Return the [x, y] coordinate for the center point of the cell that contains the specified text.  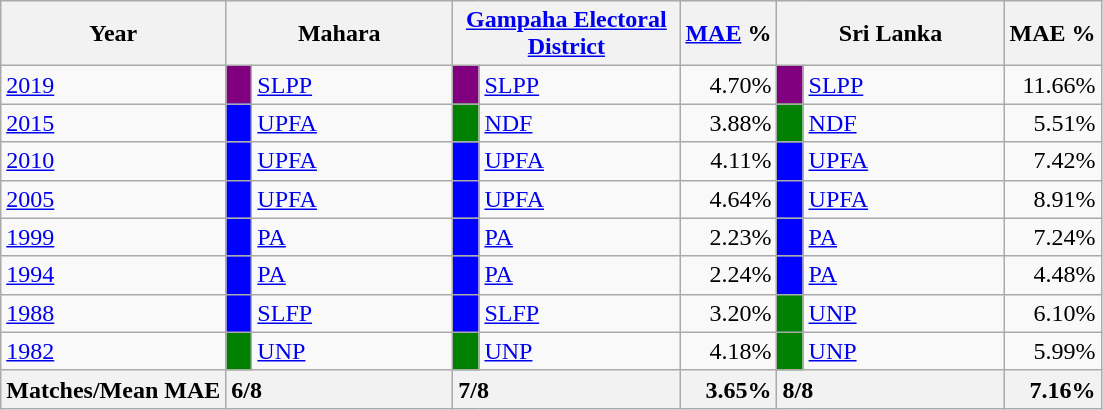
2005 [114, 199]
4.70% [728, 85]
7.16% [1052, 389]
1999 [114, 237]
4.18% [728, 351]
Sri Lanka [890, 34]
3.65% [728, 389]
1982 [114, 351]
11.66% [1052, 85]
Year [114, 34]
2.23% [728, 237]
2010 [114, 161]
6.10% [1052, 313]
8/8 [890, 389]
5.99% [1052, 351]
1988 [114, 313]
4.64% [728, 199]
Matches/Mean MAE [114, 389]
2.24% [728, 275]
5.51% [1052, 123]
2015 [114, 123]
7.42% [1052, 161]
Mahara [340, 34]
7/8 [566, 389]
1994 [114, 275]
8.91% [1052, 199]
2019 [114, 85]
4.48% [1052, 275]
6/8 [340, 389]
4.11% [728, 161]
Gampaha Electoral District [566, 34]
7.24% [1052, 237]
3.88% [728, 123]
3.20% [728, 313]
